Extract the (x, y) coordinate from the center of the cell holding the provided text.  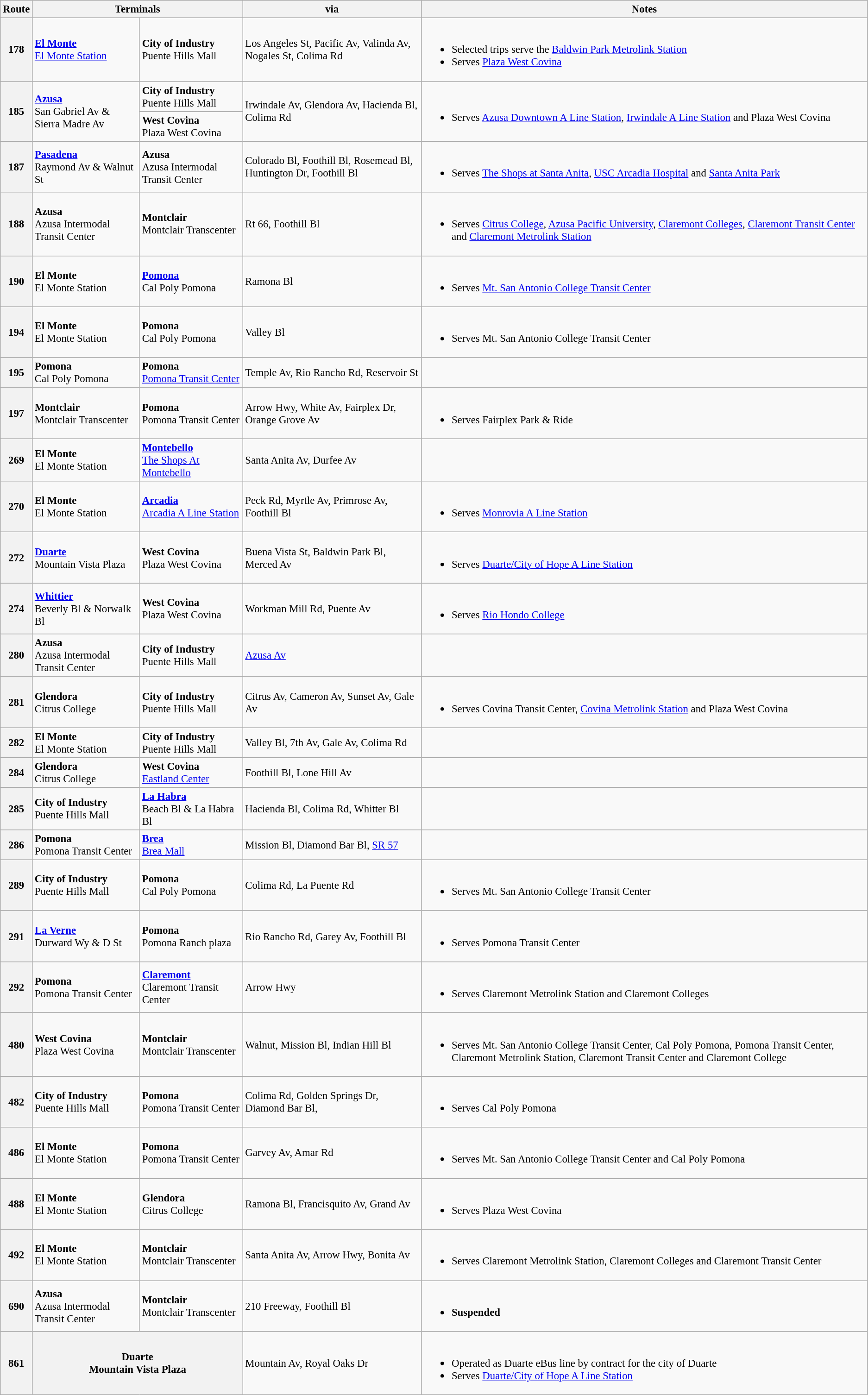
Mission Bl, Diamond Bar Bl, SR 57 (332, 845)
Valley Bl, 7th Av, Gale Av, Colima Rd (332, 743)
Santa Anita Av, Arrow Hwy, Bonita Av (332, 1255)
AzusaSan Gabriel Av & Sierra Madre Av (86, 111)
Serves Citrus College, Azusa Pacific University, Claremont Colleges, Claremont Transit Center and Claremont Metrolink Station (645, 224)
270 (17, 507)
861 (17, 1364)
La VerneDurward Wy & D St (86, 936)
292 (17, 987)
188 (17, 224)
PasadenaRaymond Av & Walnut St (86, 167)
Serves Mt. San Antonio College Transit Center and Cal Poly Pomona (645, 1153)
286 (17, 845)
Temple Av, Rio Rancho Rd, Reservoir St (332, 372)
Serves Duarte/City of Hope A Line Station (645, 558)
Serves The Shops at Santa Anita, USC Arcadia Hospital and Santa Anita Park (645, 167)
Hacienda Bl, Colima Rd, Whitter Bl (332, 809)
Serves Monrovia A Line Station (645, 507)
ArcadiaArcadia A Line Station (191, 507)
Arrow Hwy (332, 987)
Colima Rd, La Puente Rd (332, 885)
Mountain Av, Royal Oaks Dr (332, 1364)
Rio Rancho Rd, Garey Av, Foothill Bl (332, 936)
Serves Azusa Downtown A Line Station, Irwindale A Line Station and Plaza West Covina (645, 111)
BreaBrea Mall (191, 845)
Serves Plaza West Covina (645, 1204)
185 (17, 111)
PomonaPomona Ranch plaza (191, 936)
195 (17, 372)
Peck Rd, Myrtle Av, Primrose Av, Foothill Bl (332, 507)
Route (17, 9)
281 (17, 702)
187 (17, 167)
Serves Cal Poly Pomona (645, 1102)
MontebelloThe Shops At Montebello (191, 460)
289 (17, 885)
Serves Claremont Metrolink Station, Claremont Colleges and Claremont Transit Center (645, 1255)
Irwindale Av, Glendora Av, Hacienda Bl, Colima Rd (332, 111)
Operated as Duarte eBus line by contract for the city of DuarteServes Duarte/City of Hope A Line Station (645, 1364)
210 Freeway, Foothill Bl (332, 1306)
Suspended (645, 1306)
Workman Mill Rd, Puente Av (332, 609)
Rt 66, Foothill Bl (332, 224)
Terminals (138, 9)
482 (17, 1102)
Foothill Bl, Lone Hill Av (332, 773)
197 (17, 413)
480 (17, 1045)
Buena Vista St, Baldwin Park Bl, Merced Av (332, 558)
West CovinaEastland Center (191, 773)
690 (17, 1306)
285 (17, 809)
Colima Rd, Golden Springs Dr, Diamond Bar Bl, (332, 1102)
Santa Anita Av, Durfee Av (332, 460)
284 (17, 773)
Garvey Av, Amar Rd (332, 1153)
291 (17, 936)
Arrow Hwy, White Av, Fairplex Dr, Orange Grove Av (332, 413)
Serves Fairplex Park & Ride (645, 413)
WhittierBeverly Bl & Norwalk Bl (86, 609)
Colorado Bl, Foothill Bl, Rosemead Bl, Huntington Dr, Foothill Bl (332, 167)
Citrus Av, Cameron Av, Sunset Av, Gale Av (332, 702)
Walnut, Mission Bl, Indian Hill Bl (332, 1045)
Azusa Av (332, 655)
Ramona Bl, Francisquito Av, Grand Av (332, 1204)
190 (17, 281)
Selected trips serve the Baldwin Park Metrolink StationServes Plaza West Covina (645, 50)
282 (17, 743)
486 (17, 1153)
Serves Claremont Metrolink Station and Claremont Colleges (645, 987)
274 (17, 609)
280 (17, 655)
Valley Bl (332, 332)
Serves Covina Transit Center, Covina Metrolink Station and Plaza West Covina (645, 702)
269 (17, 460)
via (332, 9)
Serves Pomona Transit Center (645, 936)
Notes (645, 9)
Ramona Bl (332, 281)
272 (17, 558)
La HabraBeach Bl & La Habra Bl (191, 809)
Serves Rio Hondo College (645, 609)
ClaremontClaremont Transit Center (191, 987)
178 (17, 50)
194 (17, 332)
488 (17, 1204)
Los Angeles St, Pacific Av, Valinda Av, Nogales St, Colima Rd (332, 50)
492 (17, 1255)
